Identify which cell holds the provided text, then report its [x, y] central coordinate. 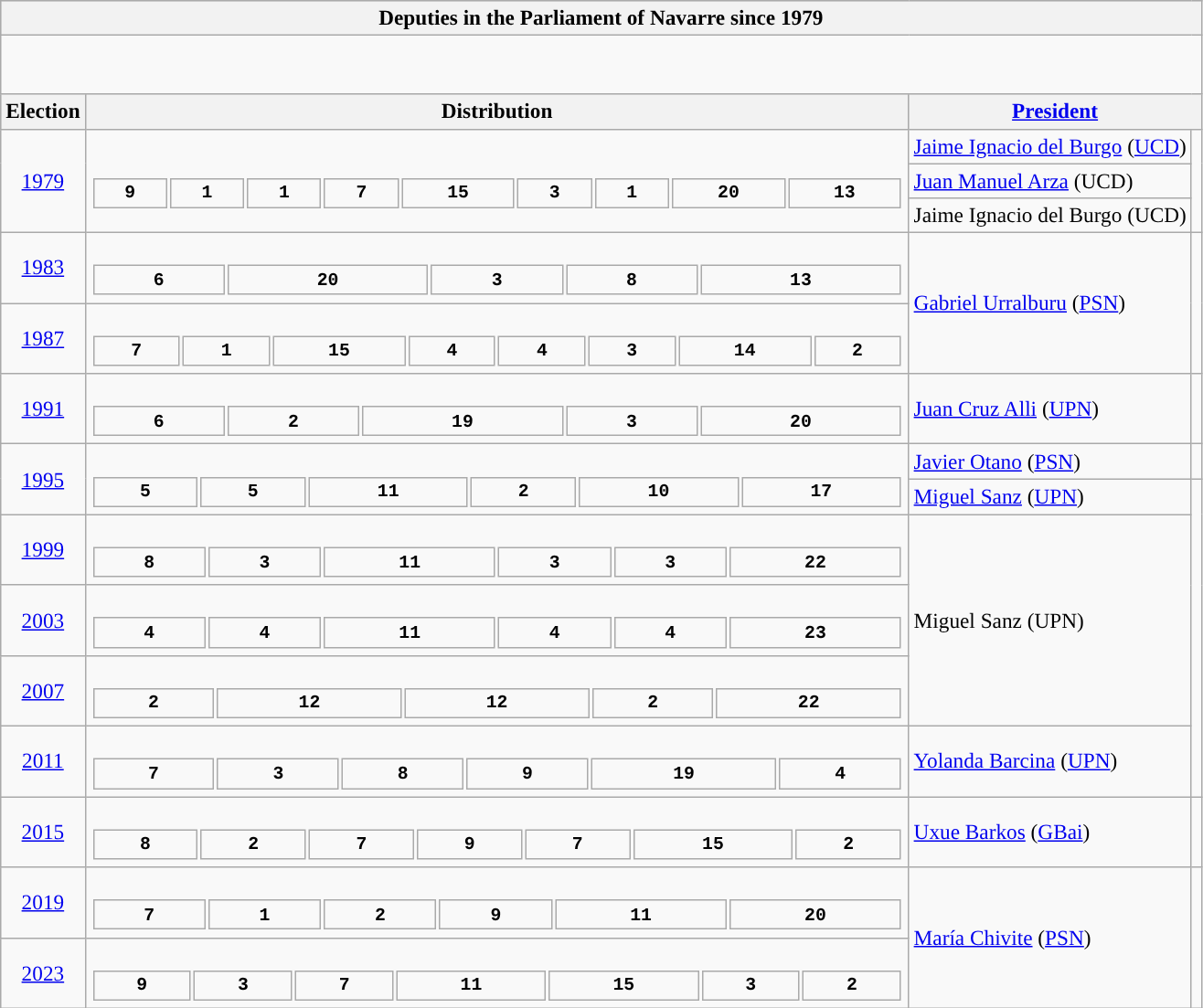
President [1055, 111]
6 2 19 3 20 [497, 408]
Distribution [497, 111]
1979 [43, 181]
2007 [43, 691]
2011 [43, 760]
Deputies in the Parliament of Navarre since 1979 [601, 17]
9 3 7 11 15 3 2 [497, 972]
1995 [43, 479]
1999 [43, 550]
María Chivite (PSN) [1049, 937]
7 1 15 4 4 3 14 2 [497, 338]
4 4 11 4 4 23 [497, 620]
17 [821, 492]
10 [658, 492]
2015 [43, 832]
23 [815, 632]
Juan Cruz Alli (UPN) [1049, 408]
Election [43, 111]
8 3 11 3 3 22 [497, 550]
14 [744, 349]
1987 [43, 338]
7 3 8 9 19 4 [497, 760]
2 12 12 2 22 [497, 691]
Juan Manuel Arza (UCD) [1049, 180]
8 2 7 9 7 15 2 [497, 832]
5 5 11 2 10 17 [497, 479]
1983 [43, 267]
2019 [43, 901]
2023 [43, 972]
9 1 1 7 15 3 1 20 13 [497, 181]
1991 [43, 408]
7 1 2 9 11 20 [497, 901]
Gabriel Urralburu (PSN) [1049, 302]
Uxue Barkos (GBai) [1049, 832]
Yolanda Barcina (UPN) [1049, 760]
2003 [43, 620]
6 20 3 8 13 [497, 267]
Javier Otano (PSN) [1049, 461]
